Pinpoint the cell where the given text exists, returning its [X, Y] midpoint coordinate. 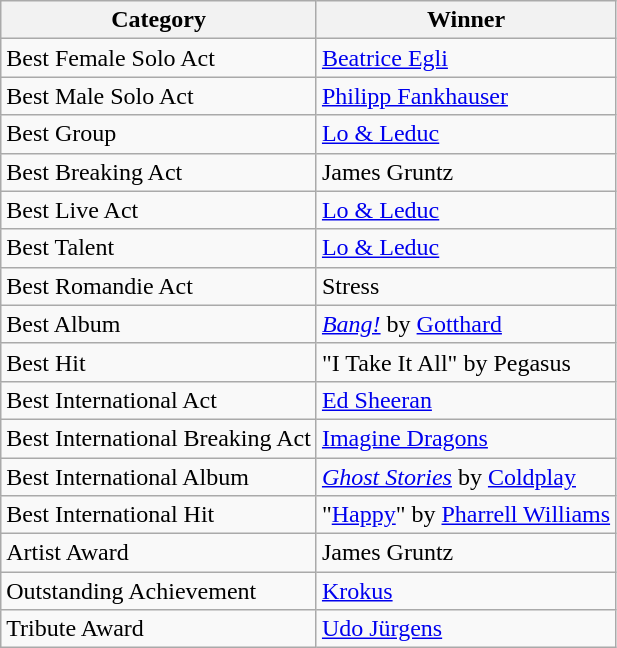
"I Take It All" by Pegasus [466, 362]
Best International Album [159, 477]
Best International Act [159, 400]
Ed Sheeran [466, 400]
Best Talent [159, 248]
Best Female Solo Act [159, 58]
Philipp Fankhauser [466, 96]
Best Hit [159, 362]
Best Album [159, 324]
Bang! by Gotthard [466, 324]
Best Live Act [159, 210]
Best Romandie Act [159, 286]
Best Group [159, 134]
Imagine Dragons [466, 438]
Ghost Stories by Coldplay [466, 477]
Outstanding Achievement [159, 591]
Best Male Solo Act [159, 96]
Category [159, 20]
Winner [466, 20]
Beatrice Egli [466, 58]
Best International Hit [159, 515]
Best International Breaking Act [159, 438]
Krokus [466, 591]
Tribute Award [159, 629]
Stress [466, 286]
Udo Jürgens [466, 629]
Artist Award [159, 553]
Best Breaking Act [159, 172]
"Happy" by Pharrell Williams [466, 515]
